Identify which cell holds the provided text, then report its [x, y] central coordinate. 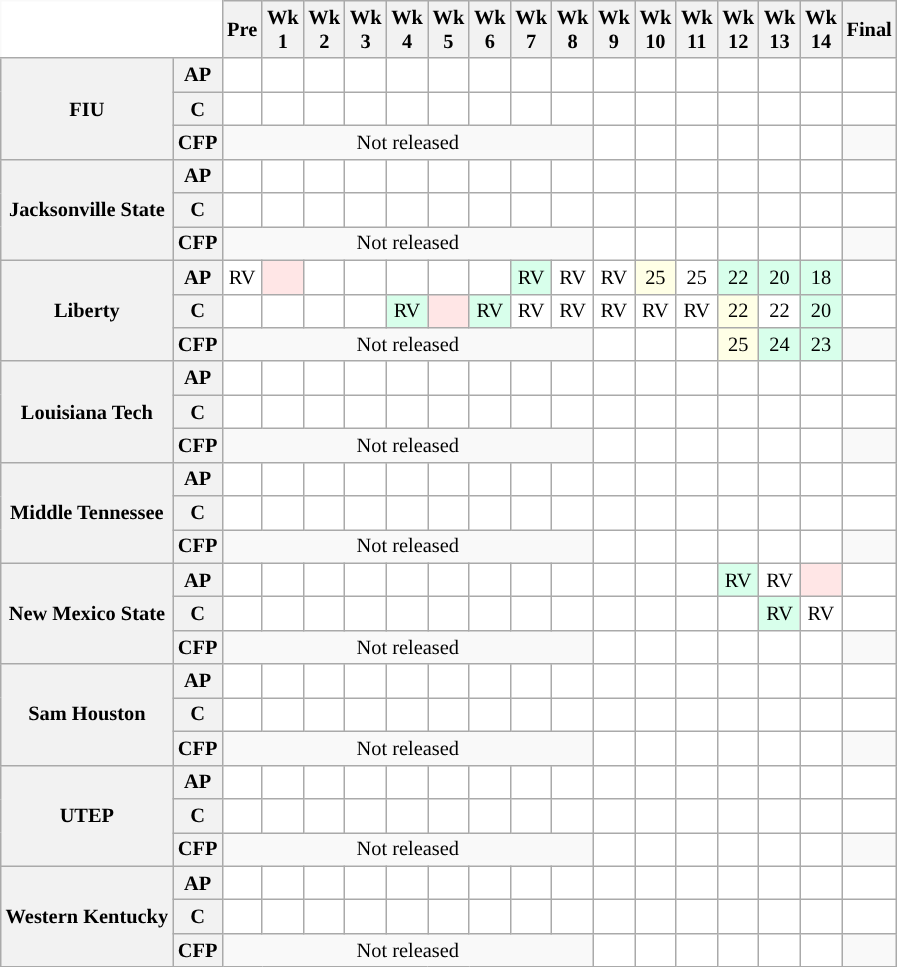
Wk7 [530, 29]
18 [820, 277]
Wk2 [324, 29]
Wk8 [572, 29]
Final [870, 29]
Wk4 [406, 29]
Wk13 [780, 29]
Wk12 [738, 29]
Wk11 [696, 29]
Sam Houston [87, 714]
23 [820, 344]
Wk10 [656, 29]
Wk9 [614, 29]
Wk1 [282, 29]
Pre [242, 29]
Wk5 [448, 29]
Wk14 [820, 29]
Jacksonville State [87, 210]
New Mexico State [87, 614]
Western Kentucky [87, 916]
Louisiana Tech [87, 412]
24 [780, 344]
UTEP [87, 816]
Liberty [87, 310]
Wk3 [366, 29]
FIU [87, 108]
Middle Tennessee [87, 512]
Wk6 [490, 29]
